For the text-containing cell, return its midpoint in [x, y] coordinate format. 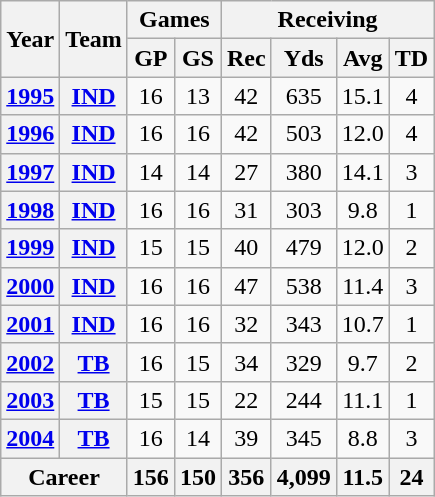
150 [198, 477]
Rec [246, 58]
1999 [30, 248]
13 [198, 96]
Receiving [327, 20]
345 [304, 438]
Year [30, 39]
Career [64, 477]
156 [150, 477]
8.8 [362, 438]
1997 [30, 172]
11.4 [362, 286]
2000 [30, 286]
9.7 [362, 362]
14.1 [362, 172]
10.7 [362, 324]
27 [246, 172]
40 [246, 248]
503 [304, 134]
32 [246, 324]
329 [304, 362]
2004 [30, 438]
Avg [362, 58]
1996 [30, 134]
343 [304, 324]
31 [246, 210]
GP [150, 58]
356 [246, 477]
TD [411, 58]
479 [304, 248]
635 [304, 96]
GS [198, 58]
15.1 [362, 96]
244 [304, 400]
22 [246, 400]
2003 [30, 400]
2001 [30, 324]
Games [174, 20]
1995 [30, 96]
11.1 [362, 400]
24 [411, 477]
4,099 [304, 477]
11.5 [362, 477]
303 [304, 210]
9.8 [362, 210]
2002 [30, 362]
Team [94, 39]
538 [304, 286]
Yds [304, 58]
39 [246, 438]
380 [304, 172]
1998 [30, 210]
47 [246, 286]
34 [246, 362]
